Search for the cell housing the specified text and yield its [X, Y] center coordinate. 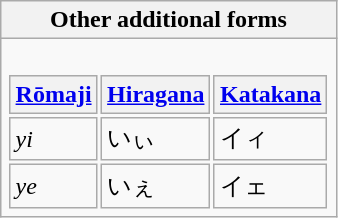
Hiragana [156, 94]
いぇ [156, 186]
Katakana [271, 94]
Rōmaji Hiragana Katakana yi いぃ イィ ye いぇ イェ [168, 128]
イィ [271, 139]
Other additional forms [168, 20]
ye [54, 186]
イェ [271, 186]
いぃ [156, 139]
Rōmaji [54, 94]
yi [54, 139]
